Determine the (x, y) coordinate at the center of the cell enclosing the given text.  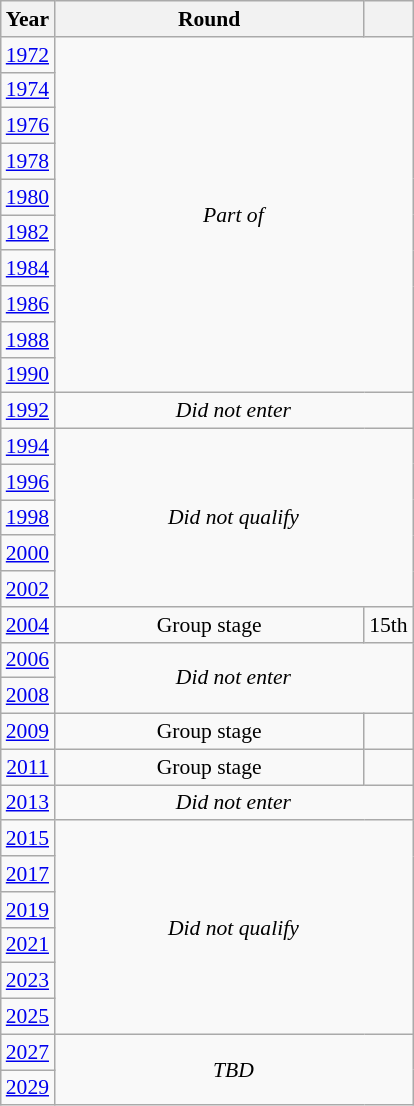
1994 (28, 447)
2004 (28, 625)
2013 (28, 803)
1990 (28, 375)
1988 (28, 340)
2002 (28, 589)
15th (388, 625)
1996 (28, 482)
2023 (28, 981)
2011 (28, 767)
2009 (28, 732)
Round (209, 19)
1974 (28, 90)
1980 (28, 197)
1998 (28, 518)
1986 (28, 304)
Year (28, 19)
2021 (28, 945)
2027 (28, 1052)
1984 (28, 269)
2019 (28, 910)
2017 (28, 874)
1978 (28, 162)
2025 (28, 1017)
TBD (234, 1070)
Part of (234, 215)
2008 (28, 696)
1992 (28, 411)
2000 (28, 554)
1972 (28, 55)
2006 (28, 660)
1976 (28, 126)
2029 (28, 1088)
2015 (28, 839)
1982 (28, 233)
